Extract the [X, Y] coordinate from the center of the cell holding the provided text.  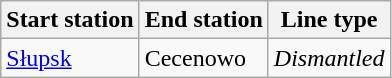
Dismantled [329, 58]
End station [204, 20]
Line type [329, 20]
Słupsk [70, 58]
Cecenowo [204, 58]
Start station [70, 20]
